From the cell containing the given text, extract its center point as (x, y) coordinate. 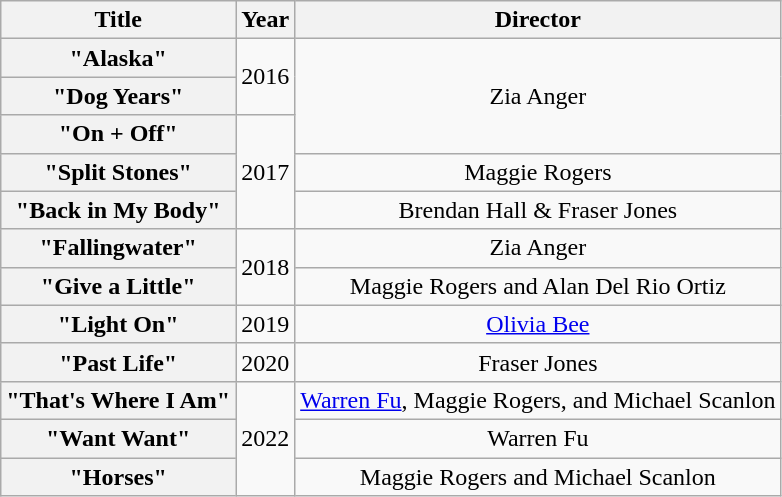
Olivia Bee (538, 324)
"Back in My Body" (118, 210)
"That's Where I Am" (118, 400)
2016 (266, 77)
"Horses" (118, 477)
2022 (266, 438)
Warren Fu, Maggie Rogers, and Michael Scanlon (538, 400)
2018 (266, 267)
"Light On" (118, 324)
"Give a Little" (118, 286)
Year (266, 20)
Maggie Rogers and Michael Scanlon (538, 477)
"Split Stones" (118, 172)
"Alaska" (118, 58)
"On + Off" (118, 134)
"Fallingwater" (118, 248)
Brendan Hall & Fraser Jones (538, 210)
Maggie Rogers and Alan Del Rio Ortiz (538, 286)
"Want Want" (118, 438)
"Past Life" (118, 362)
Warren Fu (538, 438)
"Dog Years" (118, 96)
2020 (266, 362)
Director (538, 20)
2019 (266, 324)
Fraser Jones (538, 362)
Title (118, 20)
2017 (266, 172)
Maggie Rogers (538, 172)
